Determine the [x, y] coordinate at the center of the cell enclosing the given text.  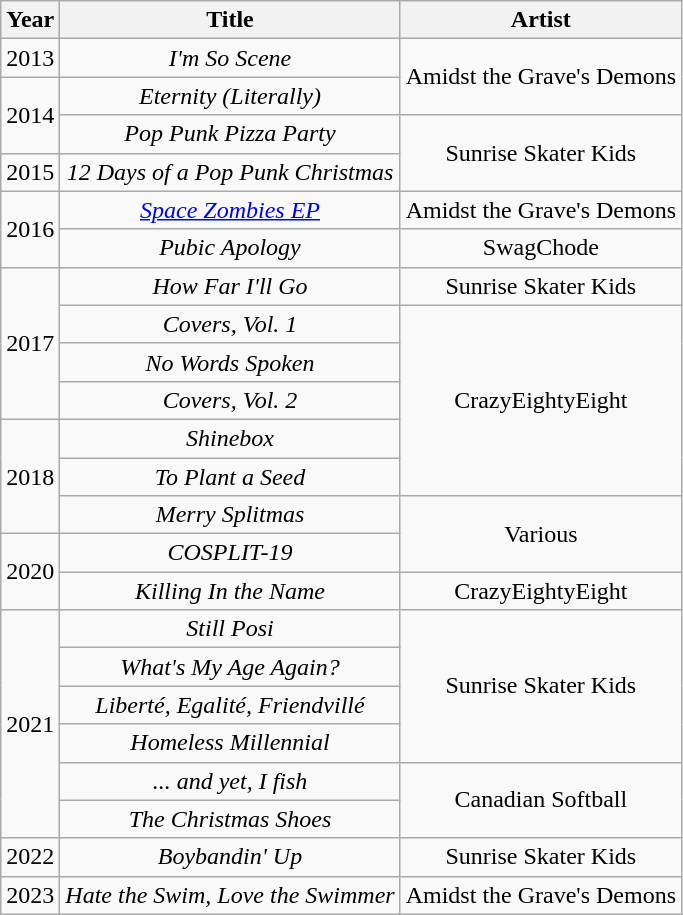
Killing In the Name [230, 591]
Homeless Millennial [230, 743]
Covers, Vol. 2 [230, 400]
Hate the Swim, Love the Swimmer [230, 895]
The Christmas Shoes [230, 819]
Boybandin' Up [230, 857]
2021 [30, 724]
2014 [30, 115]
Eternity (Literally) [230, 96]
2015 [30, 172]
Year [30, 20]
I'm So Scene [230, 58]
To Plant a Seed [230, 477]
12 Days of a Pop Punk Christmas [230, 172]
COSPLIT-19 [230, 553]
... and yet, I fish [230, 781]
Space Zombies EP [230, 210]
2022 [30, 857]
Artist [540, 20]
Canadian Softball [540, 800]
Various [540, 534]
Covers, Vol. 1 [230, 324]
2018 [30, 476]
Title [230, 20]
2023 [30, 895]
2017 [30, 343]
What's My Age Again? [230, 667]
2016 [30, 229]
2020 [30, 572]
How Far I'll Go [230, 286]
2013 [30, 58]
No Words Spoken [230, 362]
Merry Splitmas [230, 515]
Pop Punk Pizza Party [230, 134]
SwagChode [540, 248]
Shinebox [230, 438]
Still Posi [230, 629]
Pubic Apology [230, 248]
Liberté, Egalité, Friendvillé [230, 705]
